Find where the given text appears and provide that cell's center as [X, Y] coordinate. 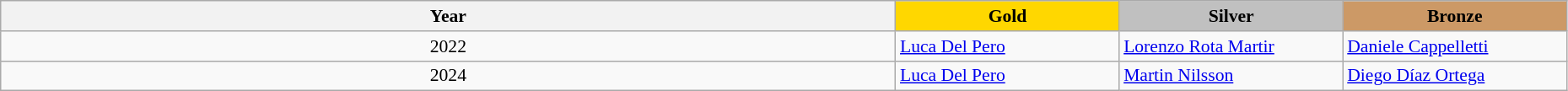
Lorenzo Rota Martir [1231, 46]
Year [449, 16]
Gold [1007, 16]
Martin Nilsson [1231, 76]
Bronze [1454, 16]
2024 [449, 76]
Silver [1231, 16]
2022 [449, 46]
Diego Díaz Ortega [1454, 76]
Daniele Cappelletti [1454, 46]
